Provide the (x, y) coordinate of the cell's center where the given text is located.  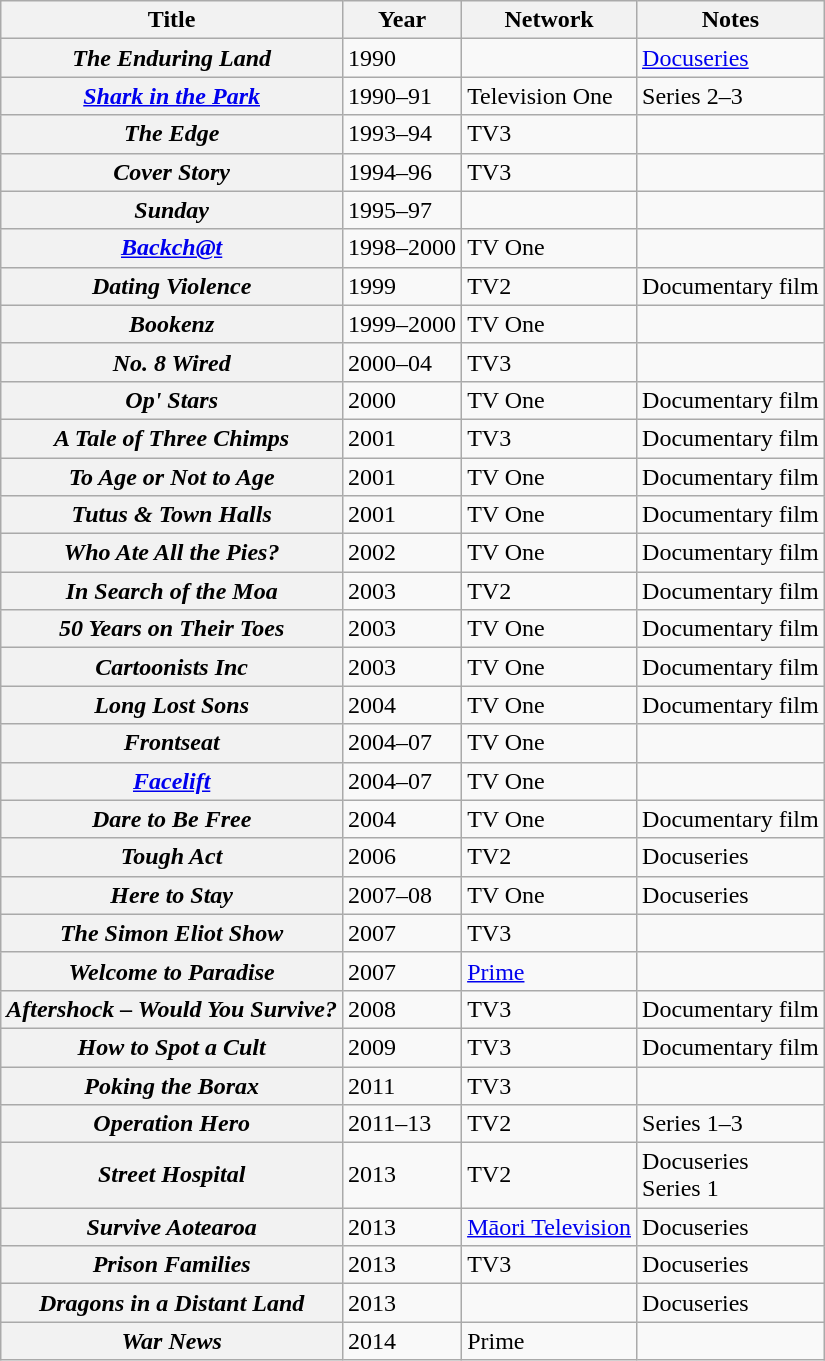
1998–2000 (402, 248)
How to Spot a Cult (172, 1047)
Facelift (172, 781)
1995–97 (402, 210)
War News (172, 1341)
1994–96 (402, 172)
Year (402, 20)
2014 (402, 1341)
Māori Television (550, 1227)
Network (550, 20)
2000 (402, 400)
Bookenz (172, 324)
Aftershock – Would You Survive? (172, 1009)
Welcome to Paradise (172, 971)
2009 (402, 1047)
DocuseriesSeries 1 (731, 1176)
Long Lost Sons (172, 705)
Cover Story (172, 172)
Op' Stars (172, 400)
2007–08 (402, 895)
2000–04 (402, 362)
1990–91 (402, 96)
Series 2–3 (731, 96)
No. 8 Wired (172, 362)
Cartoonists Inc (172, 667)
Backch@t (172, 248)
2008 (402, 1009)
Tutus & Town Halls (172, 515)
Prison Families (172, 1265)
50 Years on Their Toes (172, 629)
In Search of the Moa (172, 591)
Dragons in a Distant Land (172, 1303)
2011 (402, 1085)
Survive Aotearoa (172, 1227)
Title (172, 20)
The Simon Eliot Show (172, 933)
Street Hospital (172, 1176)
The Enduring Land (172, 58)
The Edge (172, 134)
To Age or Not to Age (172, 477)
2006 (402, 857)
Who Ate All the Pies? (172, 553)
Operation Hero (172, 1124)
Dare to Be Free (172, 819)
Sunday (172, 210)
1993–94 (402, 134)
Poking the Borax (172, 1085)
1999–2000 (402, 324)
Here to Stay (172, 895)
Frontseat (172, 743)
2002 (402, 553)
Tough Act (172, 857)
2011–13 (402, 1124)
Shark in the Park (172, 96)
1990 (402, 58)
Series 1–3 (731, 1124)
Television One (550, 96)
A Tale of Three Chimps (172, 438)
Notes (731, 20)
Dating Violence (172, 286)
1999 (402, 286)
